Provide the [x, y] coordinate of the cell's center where the given text is located.  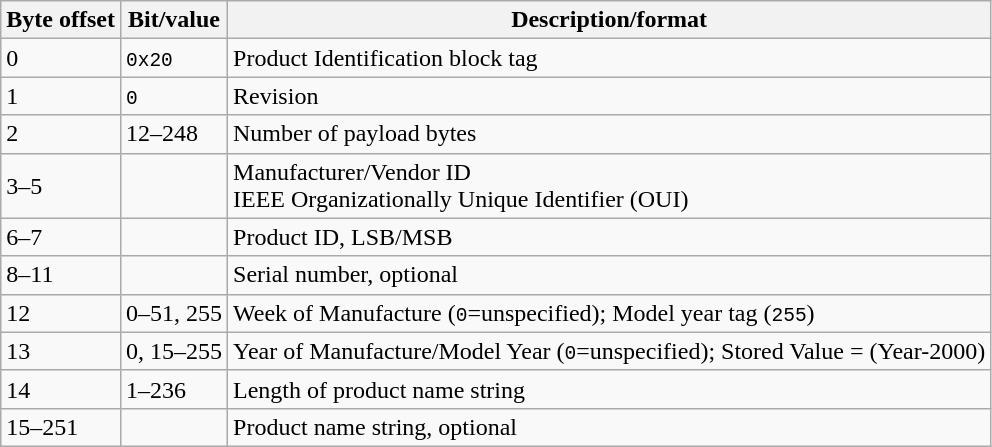
6–7 [61, 237]
Product name string, optional [610, 427]
2 [61, 134]
12–248 [174, 134]
13 [61, 351]
Bit/value [174, 20]
Revision [610, 96]
0, 15–255 [174, 351]
3–5 [61, 186]
Byte offset [61, 20]
Number of payload bytes [610, 134]
1 [61, 96]
Serial number, optional [610, 275]
1–236 [174, 389]
Manufacturer/Vendor ID IEEE Organizationally Unique Identifier (OUI) [610, 186]
Product ID, LSB/MSB [610, 237]
15–251 [61, 427]
Year of Manufacture/Model Year (0=unspecified); Stored Value = (Year-2000) [610, 351]
Week of Manufacture (0=unspecified); Model year tag (255) [610, 313]
Description/format [610, 20]
Length of product name string [610, 389]
0x20 [174, 58]
Product Identification block tag [610, 58]
14 [61, 389]
8–11 [61, 275]
0–51, 255 [174, 313]
12 [61, 313]
